For the text-containing cell, return its midpoint in (x, y) coordinate format. 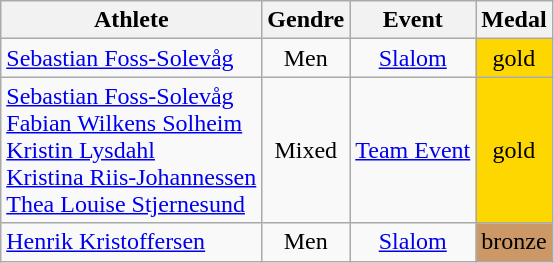
Henrik Kristoffersen (132, 242)
Event (413, 20)
Gendre (306, 20)
bronze (514, 242)
Mixed (306, 150)
Sebastian Foss-Solevåg (132, 58)
Athlete (132, 20)
Sebastian Foss-SolevågFabian Wilkens SolheimKristin LysdahlKristina Riis-JohannessenThea Louise Stjernesund (132, 150)
Team Event (413, 150)
Medal (514, 20)
